Identify which cell holds the provided text, then report its [X, Y] central coordinate. 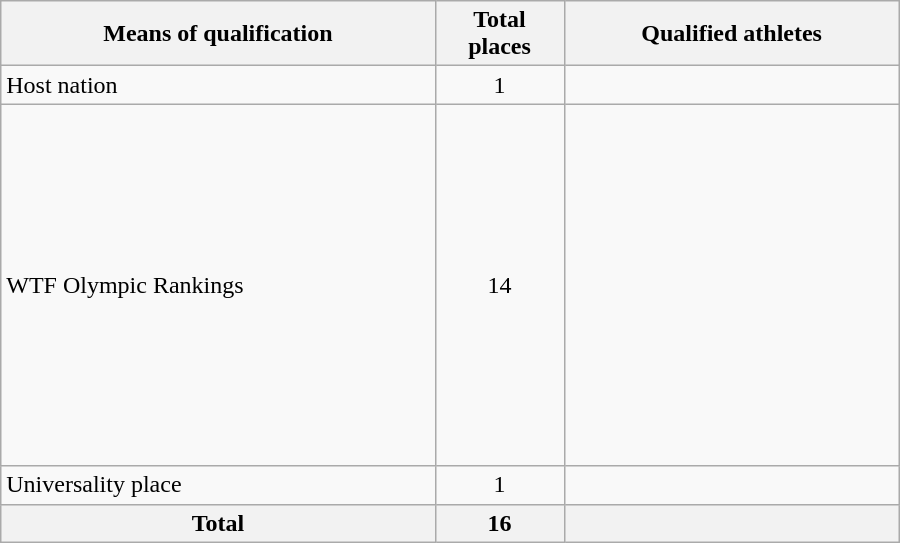
Universality place [218, 485]
14 [500, 285]
Qualified athletes [732, 34]
Host nation [218, 85]
WTF Olympic Rankings [218, 285]
16 [500, 523]
Totalplaces [500, 34]
Means of qualification [218, 34]
Total [218, 523]
